From the cell containing the given text, extract its center point as (X, Y) coordinate. 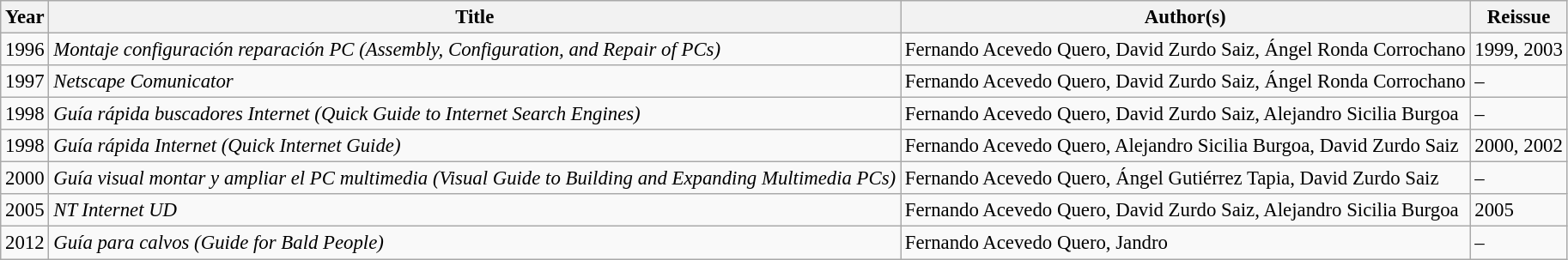
Guía visual montar y ampliar el PC multimedia (Visual Guide to Building and Expanding Multimedia PCs) (475, 178)
Fernando Acevedo Quero, Ángel Gutiérrez Tapia, David Zurdo Saiz (1185, 178)
Guía rápida Internet (Quick Internet Guide) (475, 146)
1996 (25, 50)
NT Internet UD (475, 210)
Year (25, 17)
Montaje configuración reparación PC (Assembly, Configuration, and Repair of PCs) (475, 50)
Guía rápida buscadores Internet (Quick Guide to Internet Search Engines) (475, 114)
2000, 2002 (1518, 146)
2000 (25, 178)
1997 (25, 82)
Fernando Acevedo Quero, Alejandro Sicilia Burgoa, David Zurdo Saiz (1185, 146)
Author(s) (1185, 17)
Title (475, 17)
1999, 2003 (1518, 50)
Guía para calvos (Guide for Bald People) (475, 243)
Netscape Comunicator (475, 82)
2012 (25, 243)
Fernando Acevedo Quero, Jandro (1185, 243)
Reissue (1518, 17)
